Locate the cell with the specified text and output its [x, y] center coordinate. 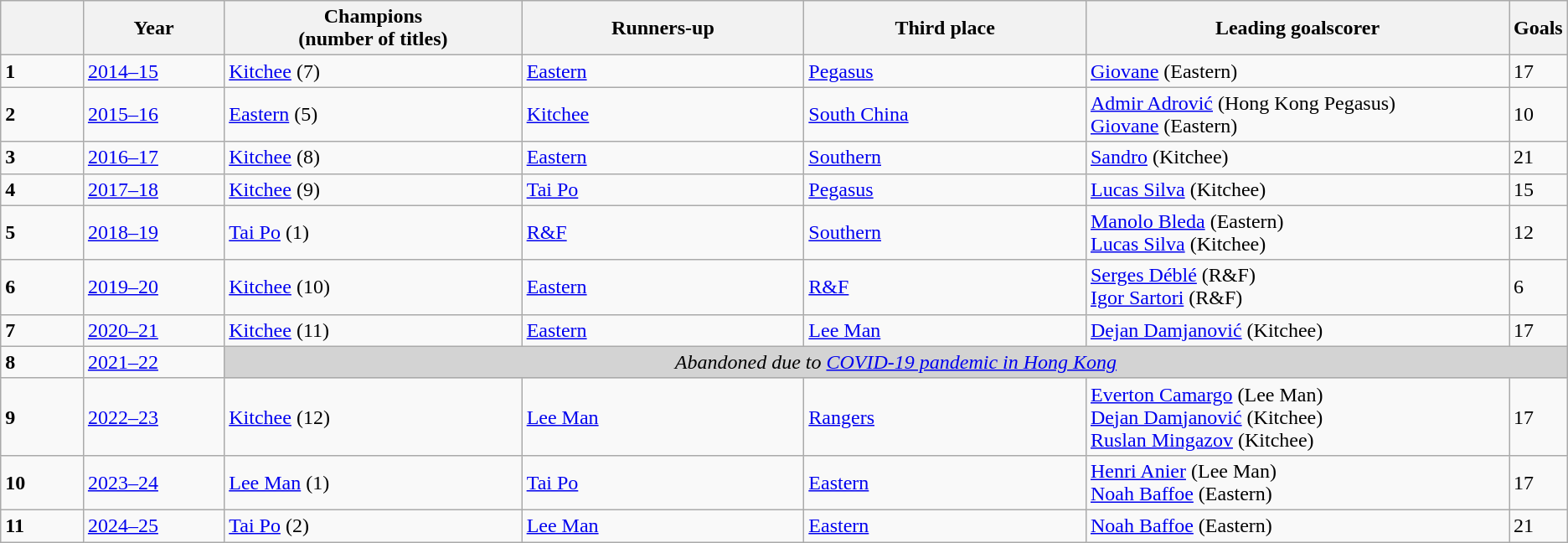
Kitchee (7) [374, 71]
Kitchee (9) [374, 189]
8 [42, 362]
9 [42, 416]
Serges Déblé (R&F) Igor Sartori (R&F) [1297, 287]
Abandoned due to COVID-19 pandemic in Hong Kong [896, 362]
Eastern (5) [374, 114]
2018–19 [153, 233]
Giovane (Eastern) [1297, 71]
Rangers [945, 416]
Lee Man (1) [374, 483]
Everton Camargo (Lee Man) Dejan Damjanović (Kitchee) Ruslan Mingazov (Kitchee) [1297, 416]
2024–25 [153, 525]
1 [42, 71]
2022–23 [153, 416]
Lucas Silva (Kitchee) [1297, 189]
2016–17 [153, 158]
2017–18 [153, 189]
2023–24 [153, 483]
Kitchee (12) [374, 416]
Admir Adrović (Hong Kong Pegasus) Giovane (Eastern) [1297, 114]
Year [153, 28]
2014–15 [153, 71]
4 [42, 189]
2 [42, 114]
Sandro (Kitchee) [1297, 158]
Kitchee (10) [374, 287]
Champions(number of titles) [374, 28]
2021–22 [153, 362]
Third place [945, 28]
Kitchee (11) [374, 330]
2020–21 [153, 330]
11 [42, 525]
Kitchee (8) [374, 158]
Kitchee [663, 114]
Henri Anier (Lee Man) Noah Baffoe (Eastern) [1297, 483]
Noah Baffoe (Eastern) [1297, 525]
Tai Po (2) [374, 525]
15 [1539, 189]
2015–16 [153, 114]
Tai Po (1) [374, 233]
South China [945, 114]
Leading goalscorer [1297, 28]
3 [42, 158]
7 [42, 330]
5 [42, 233]
Dejan Damjanović (Kitchee) [1297, 330]
2019–20 [153, 287]
Manolo Bleda (Eastern) Lucas Silva (Kitchee) [1297, 233]
Goals [1539, 28]
Runners-up [663, 28]
12 [1539, 233]
